Extract the (x, y) coordinate from the center of the cell holding the provided text.  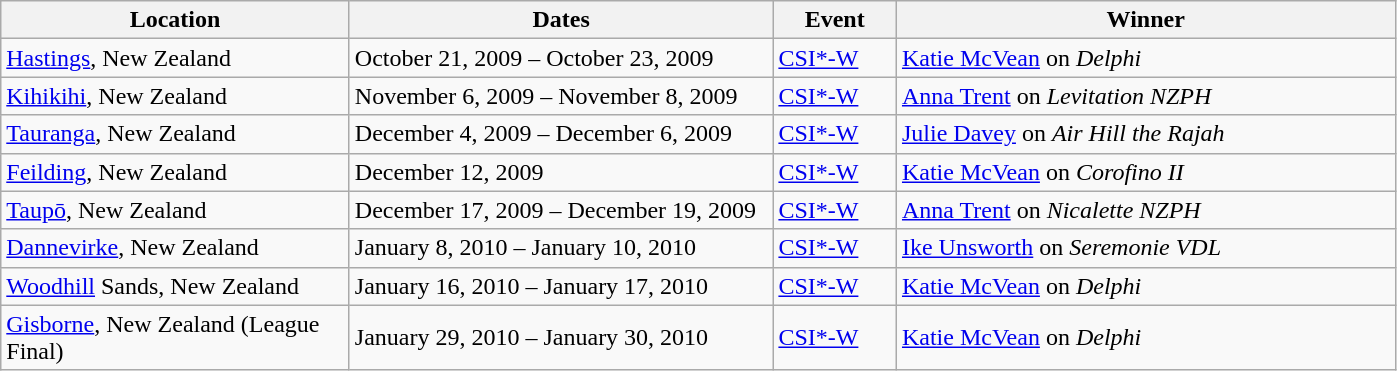
Location (176, 20)
Julie Davey on Air Hill the Rajah (1146, 134)
Dannevirke, New Zealand (176, 248)
Winner (1146, 20)
Ike Unsworth on Seremonie VDL (1146, 248)
Hastings, New Zealand (176, 58)
Taupō, New Zealand (176, 210)
Tauranga, New Zealand (176, 134)
Kihikihi, New Zealand (176, 96)
Gisborne, New Zealand (League Final) (176, 338)
Feilding, New Zealand (176, 172)
January 29, 2010 – January 30, 2010 (561, 338)
January 8, 2010 – January 10, 2010 (561, 248)
January 16, 2010 – January 17, 2010 (561, 286)
Woodhill Sands, New Zealand (176, 286)
Anna Trent on Levitation NZPH (1146, 96)
Anna Trent on Nicalette NZPH (1146, 210)
Event (835, 20)
Katie McVean on Corofino II (1146, 172)
December 12, 2009 (561, 172)
December 4, 2009 – December 6, 2009 (561, 134)
Dates (561, 20)
November 6, 2009 – November 8, 2009 (561, 96)
October 21, 2009 – October 23, 2009 (561, 58)
December 17, 2009 – December 19, 2009 (561, 210)
